Output the (x, y) coordinate of the center of the cell containing the given text.  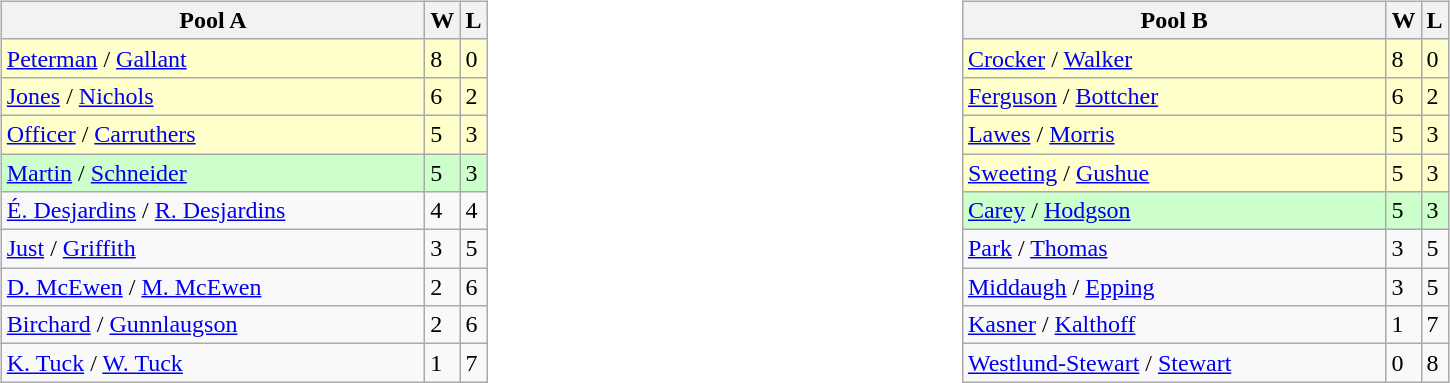
Jones / Nichols (213, 96)
Kasner / Kalthoff (1174, 325)
D. McEwen / M. McEwen (213, 287)
Crocker / Walker (1174, 58)
K. Tuck / W. Tuck (213, 363)
Just / Griffith (213, 249)
Martin / Schneider (213, 173)
Pool A (213, 20)
Birchard / Gunnlaugson (213, 325)
Lawes / Morris (1174, 134)
Park / Thomas (1174, 249)
É. Desjardins / R. Desjardins (213, 211)
Pool B (1174, 20)
Westlund-Stewart / Stewart (1174, 363)
Carey / Hodgson (1174, 211)
Officer / Carruthers (213, 134)
Sweeting / Gushue (1174, 173)
Middaugh / Epping (1174, 287)
Ferguson / Bottcher (1174, 96)
Peterman / Gallant (213, 58)
